Capture the cell that displays the provided text and extract its [X, Y] central coordinate. 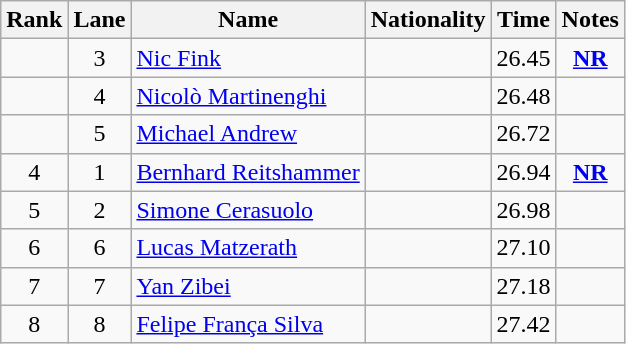
Time [524, 20]
27.42 [524, 324]
27.10 [524, 248]
Felipe França Silva [248, 324]
Name [248, 20]
Nic Fink [248, 58]
26.48 [524, 96]
26.45 [524, 58]
Notes [590, 20]
26.94 [524, 172]
3 [100, 58]
26.98 [524, 210]
1 [100, 172]
Yan Zibei [248, 286]
Lucas Matzerath [248, 248]
Lane [100, 20]
2 [100, 210]
Simone Cerasuolo [248, 210]
Nicolò Martinenghi [248, 96]
27.18 [524, 286]
Bernhard Reitshammer [248, 172]
Nationality [428, 20]
Michael Andrew [248, 134]
26.72 [524, 134]
Rank [34, 20]
